Extract the [X, Y] coordinate from the center of the cell holding the provided text.  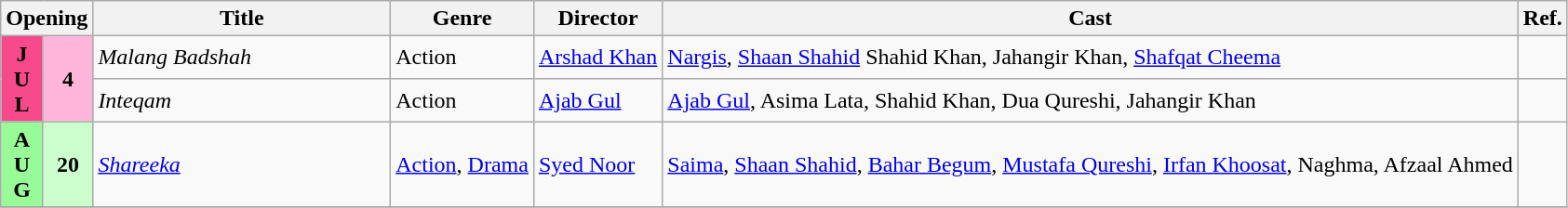
Genre [462, 19]
AUG [22, 164]
Saima, Shaan Shahid, Bahar Begum, Mustafa Qureshi, Irfan Khoosat, Naghma, Afzaal Ahmed [1091, 164]
20 [68, 164]
Ref. [1543, 19]
JUL [22, 79]
Director [597, 19]
Cast [1091, 19]
Nargis, Shaan Shahid Shahid Khan, Jahangir Khan, Shafqat Cheema [1091, 58]
Inteqam [242, 100]
Title [242, 19]
Opening [47, 19]
Syed Noor [597, 164]
Ajab Gul, Asima Lata, Shahid Khan, Dua Qureshi, Jahangir Khan [1091, 100]
4 [68, 79]
Arshad Khan [597, 58]
Action, Drama [462, 164]
Malang Badshah [242, 58]
Ajab Gul [597, 100]
Shareeka [242, 164]
